Pinpoint the cell where the given text exists, returning its [X, Y] midpoint coordinate. 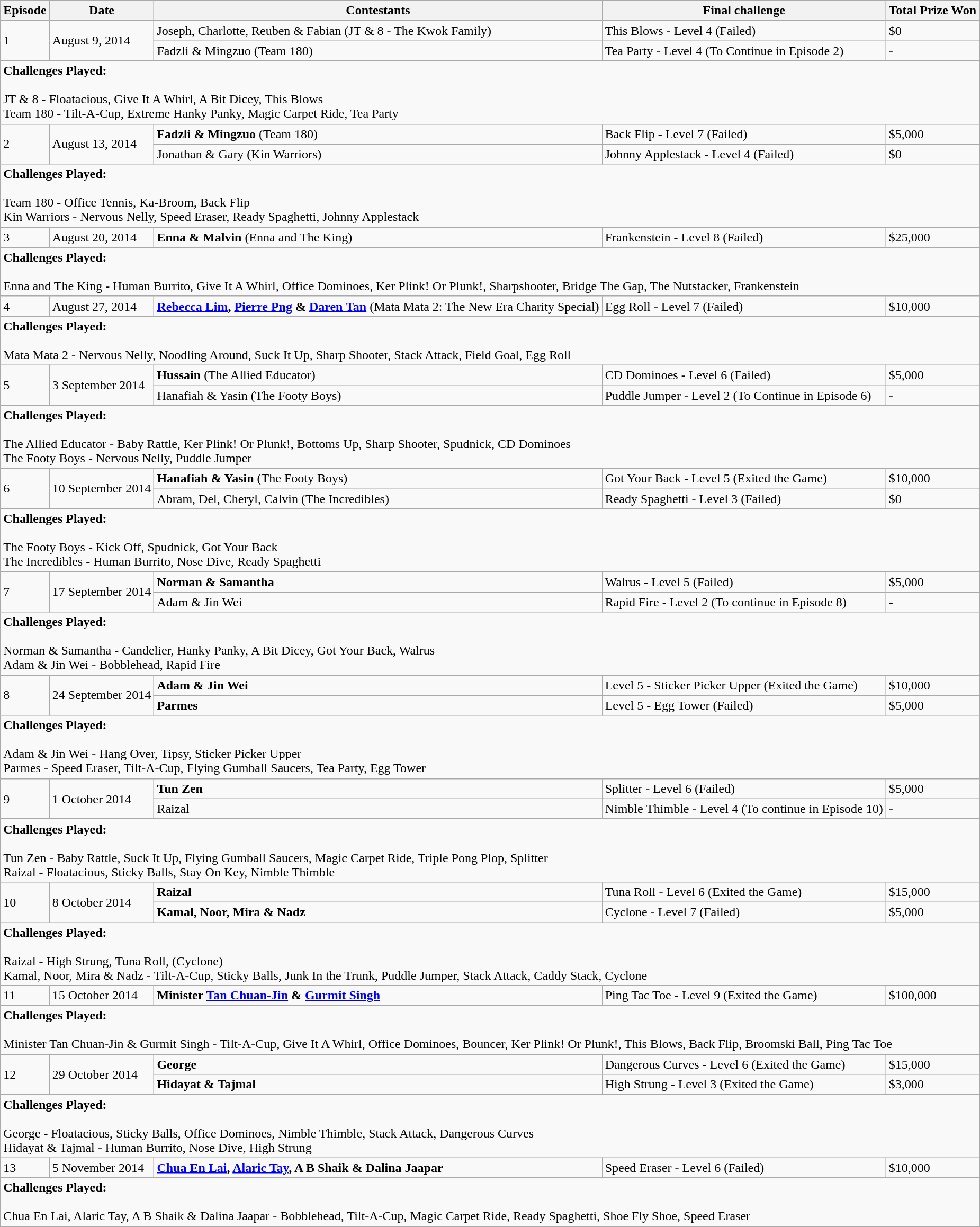
29 October 2014 [102, 1074]
10 [25, 902]
17 September 2014 [102, 592]
Parmes [378, 705]
Cyclone - Level 7 (Failed) [744, 912]
Rebecca Lim, Pierre Png & Daren Tan (Mata Mata 2: The New Era Charity Special) [378, 306]
10 September 2014 [102, 489]
Tun Zen [378, 789]
3 [25, 237]
Chua En Lai, Alaric Tay, A B Shaik & Dalina Jaapar [378, 1168]
Johnny Applestack - Level 4 (Failed) [744, 154]
2 [25, 144]
6 [25, 489]
Episode [25, 11]
George [378, 1064]
Challenges Played:The Footy Boys - Kick Off, Spudnick, Got Your Back The Incredibles - Human Burrito, Nose Dive, Ready Spaghetti [490, 540]
August 13, 2014 [102, 144]
Minister Tan Chuan-Jin & Gurmit Singh [378, 996]
Nimble Thimble - Level 4 (To continue in Episode 10) [744, 809]
3 September 2014 [102, 385]
Challenges Played:Mata Mata 2 - Nervous Nelly, Noodling Around, Suck It Up, Sharp Shooter, Stack Attack, Field Goal, Egg Roll [490, 341]
Ping Tac Toe - Level 9 (Exited the Game) [744, 996]
5 November 2014 [102, 1168]
Tea Party - Level 4 (To Continue in Episode 2) [744, 51]
Speed Eraser - Level 6 (Failed) [744, 1168]
This Blows - Level 4 (Failed) [744, 31]
Norman & Samantha [378, 582]
Level 5 - Egg Tower (Failed) [744, 705]
11 [25, 996]
8 October 2014 [102, 902]
24 September 2014 [102, 695]
Splitter - Level 6 (Failed) [744, 789]
Kamal, Noor, Mira & Nadz [378, 912]
$100,000 [932, 996]
August 9, 2014 [102, 41]
$25,000 [932, 237]
1 October 2014 [102, 799]
Hidayat & Tajmal [378, 1085]
CD Dominoes - Level 6 (Failed) [744, 375]
Level 5 - Sticker Picker Upper (Exited the Game) [744, 685]
$3,000 [932, 1085]
High Strung - Level 3 (Exited the Game) [744, 1085]
Abram, Del, Cheryl, Calvin (The Incredibles) [378, 499]
Total Prize Won [932, 11]
Challenges Played:Team 180 - Office Tennis, Ka-Broom, Back Flip Kin Warriors - Nervous Nelly, Speed Eraser, Ready Spaghetti, Johnny Applestack [490, 196]
Jonathan & Gary (Kin Warriors) [378, 154]
Egg Roll - Level 7 (Failed) [744, 306]
Date [102, 11]
Got Your Back - Level 5 (Exited the Game) [744, 479]
12 [25, 1074]
Final challenge [744, 11]
Contestants [378, 11]
Ready Spaghetti - Level 3 (Failed) [744, 499]
Frankenstein - Level 8 (Failed) [744, 237]
Hussain (The Allied Educator) [378, 375]
13 [25, 1168]
August 20, 2014 [102, 237]
Challenges Played:Norman & Samantha - Candelier, Hanky Panky, A Bit Dicey, Got Your Back, Walrus Adam & Jin Wei - Bobblehead, Rapid Fire [490, 644]
4 [25, 306]
7 [25, 592]
Joseph, Charlotte, Reuben & Fabian (JT & 8 - The Kwok Family) [378, 31]
Back Flip - Level 7 (Failed) [744, 134]
Tuna Roll - Level 6 (Exited the Game) [744, 892]
15 October 2014 [102, 996]
Dangerous Curves - Level 6 (Exited the Game) [744, 1064]
Puddle Jumper - Level 2 (To Continue in Episode 6) [744, 396]
Walrus - Level 5 (Failed) [744, 582]
9 [25, 799]
August 27, 2014 [102, 306]
Enna & Malvin (Enna and The King) [378, 237]
1 [25, 41]
8 [25, 695]
Rapid Fire - Level 2 (To continue in Episode 8) [744, 602]
5 [25, 385]
